From the cell containing the given text, extract its center point as [X, Y] coordinate. 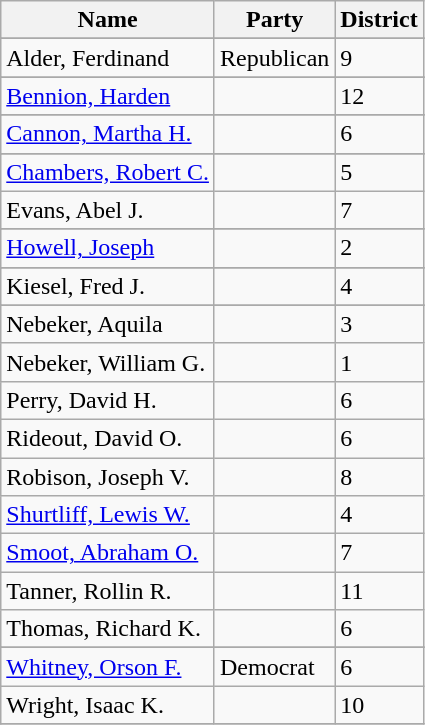
Party [274, 20]
Tanner, Rollin R. [108, 591]
Name [108, 20]
10 [379, 705]
8 [379, 477]
Wright, Isaac K. [108, 705]
Chambers, Robert C. [108, 172]
Cannon, Martha H. [108, 134]
Smoot, Abraham O. [108, 553]
5 [379, 172]
Bennion, Harden [108, 96]
Republican [274, 58]
3 [379, 324]
Whitney, Orson F. [108, 667]
2 [379, 248]
1 [379, 362]
Nebeker, Aquila [108, 324]
Perry, David H. [108, 400]
Democrat [274, 667]
Howell, Joseph [108, 248]
Alder, Ferdinand [108, 58]
Robison, Joseph V. [108, 477]
Nebeker, William G. [108, 362]
District [379, 20]
Thomas, Richard K. [108, 629]
Evans, Abel J. [108, 210]
11 [379, 591]
9 [379, 58]
Rideout, David O. [108, 438]
Kiesel, Fred J. [108, 286]
12 [379, 96]
Shurtliff, Lewis W. [108, 515]
